Scan for the cell matching the given text and deliver its (X, Y) coordinate at center. 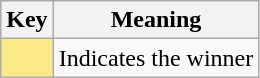
Meaning (156, 20)
Key (27, 20)
Indicates the winner (156, 58)
